Capture the cell that displays the provided text and extract its [X, Y] central coordinate. 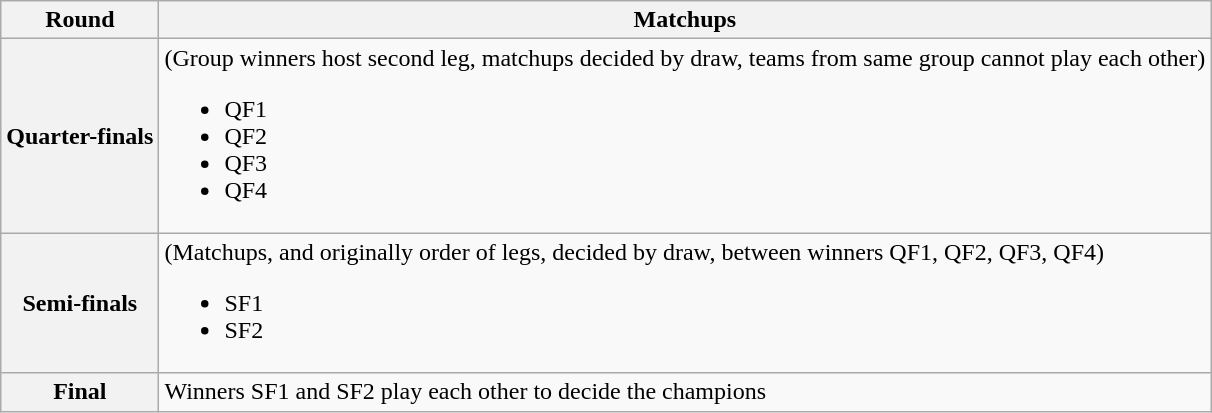
Final [80, 392]
(Group winners host second leg, matchups decided by draw, teams from same group cannot play each other)QF1QF2QF3QF4 [685, 136]
Semi-finals [80, 303]
(Matchups, and originally order of legs, decided by draw, between winners QF1, QF2, QF3, QF4)SF1SF2 [685, 303]
Matchups [685, 20]
Round [80, 20]
Quarter-finals [80, 136]
Winners SF1 and SF2 play each other to decide the champions [685, 392]
